Scan for the cell matching the given text and deliver its (X, Y) coordinate at center. 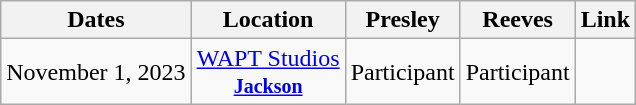
Presley (402, 20)
Link (605, 20)
November 1, 2023 (96, 72)
WAPT StudiosJackson (268, 72)
Location (268, 20)
Reeves (518, 20)
Dates (96, 20)
